For the text-containing cell, return its midpoint in [x, y] coordinate format. 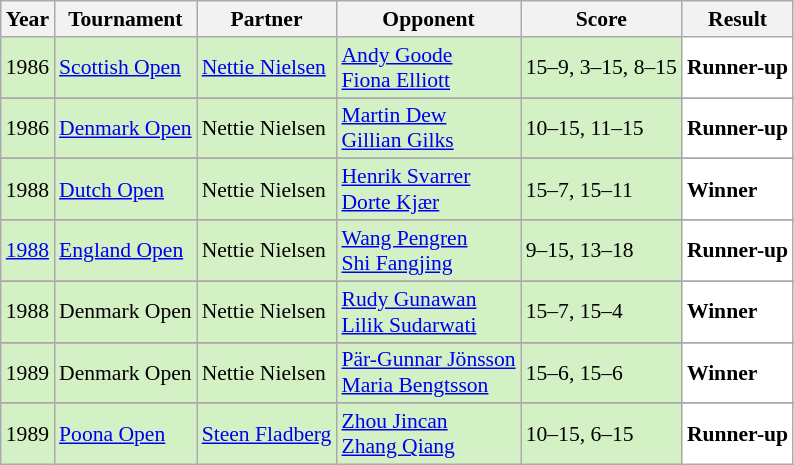
Opponent [428, 19]
15–7, 15–4 [602, 312]
Poona Open [126, 434]
15–6, 15–6 [602, 372]
Wang Pengren Shi Fangjing [428, 250]
Steen Fladberg [267, 434]
15–9, 3–15, 8–15 [602, 68]
Pär-Gunnar Jönsson Maria Bengtsson [428, 372]
Scottish Open [126, 68]
Result [738, 19]
England Open [126, 250]
15–7, 15–11 [602, 190]
Rudy Gunawan Lilik Sudarwati [428, 312]
9–15, 13–18 [602, 250]
10–15, 11–15 [602, 128]
Tournament [126, 19]
Andy Goode Fiona Elliott [428, 68]
10–15, 6–15 [602, 434]
Score [602, 19]
Dutch Open [126, 190]
Zhou Jincan Zhang Qiang [428, 434]
Partner [267, 19]
Henrik Svarrer Dorte Kjær [428, 190]
Martin Dew Gillian Gilks [428, 128]
Year [28, 19]
